Find where the given text appears and provide that cell's center as (x, y) coordinate. 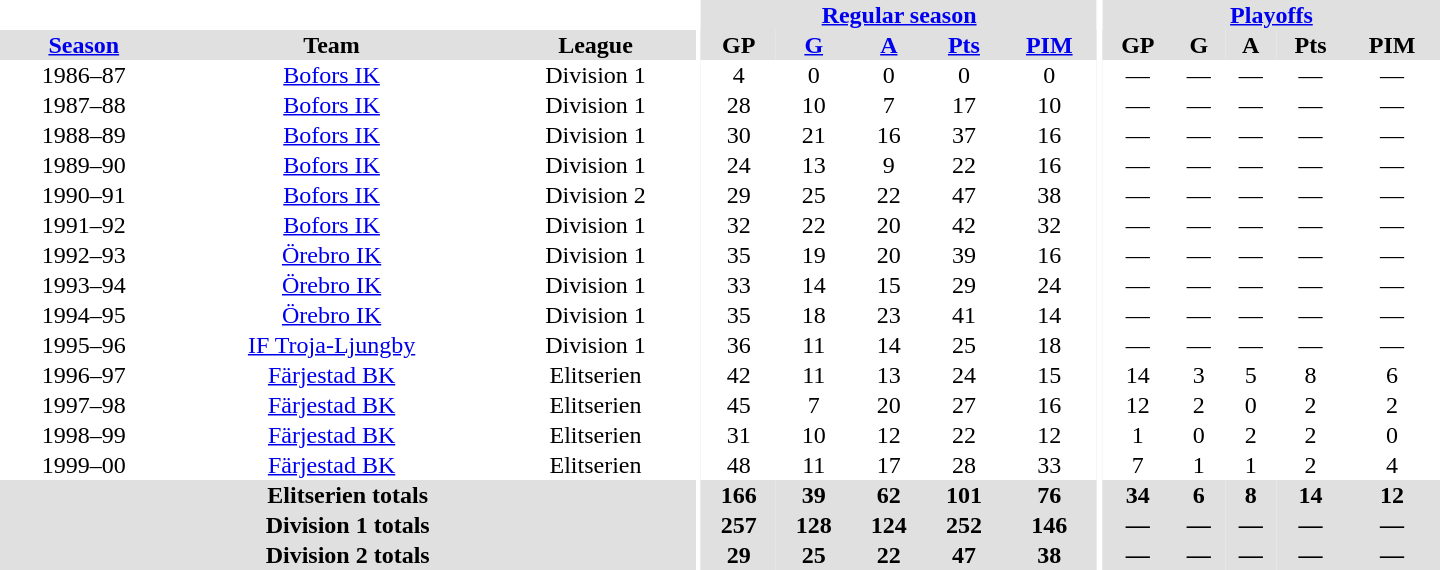
37 (964, 135)
9 (888, 165)
1999–00 (84, 465)
36 (738, 345)
5 (1251, 375)
19 (814, 255)
1991–92 (84, 225)
1995–96 (84, 345)
21 (814, 135)
101 (964, 495)
166 (738, 495)
1993–94 (84, 285)
1997–98 (84, 405)
41 (964, 315)
34 (1138, 495)
48 (738, 465)
1987–88 (84, 105)
Playoffs (1272, 15)
3 (1199, 375)
30 (738, 135)
Season (84, 45)
23 (888, 315)
128 (814, 525)
62 (888, 495)
Elitserien totals (348, 495)
124 (888, 525)
Regular season (899, 15)
1989–90 (84, 165)
Division 2 (596, 195)
257 (738, 525)
Division 1 totals (348, 525)
146 (1049, 525)
45 (738, 405)
1996–97 (84, 375)
IF Troja-Ljungby (332, 345)
1988–89 (84, 135)
76 (1049, 495)
27 (964, 405)
1998–99 (84, 435)
1992–93 (84, 255)
1990–91 (84, 195)
1986–87 (84, 75)
1994–95 (84, 315)
Team (332, 45)
252 (964, 525)
League (596, 45)
Division 2 totals (348, 555)
31 (738, 435)
